For the text-containing cell, return its midpoint in (x, y) coordinate format. 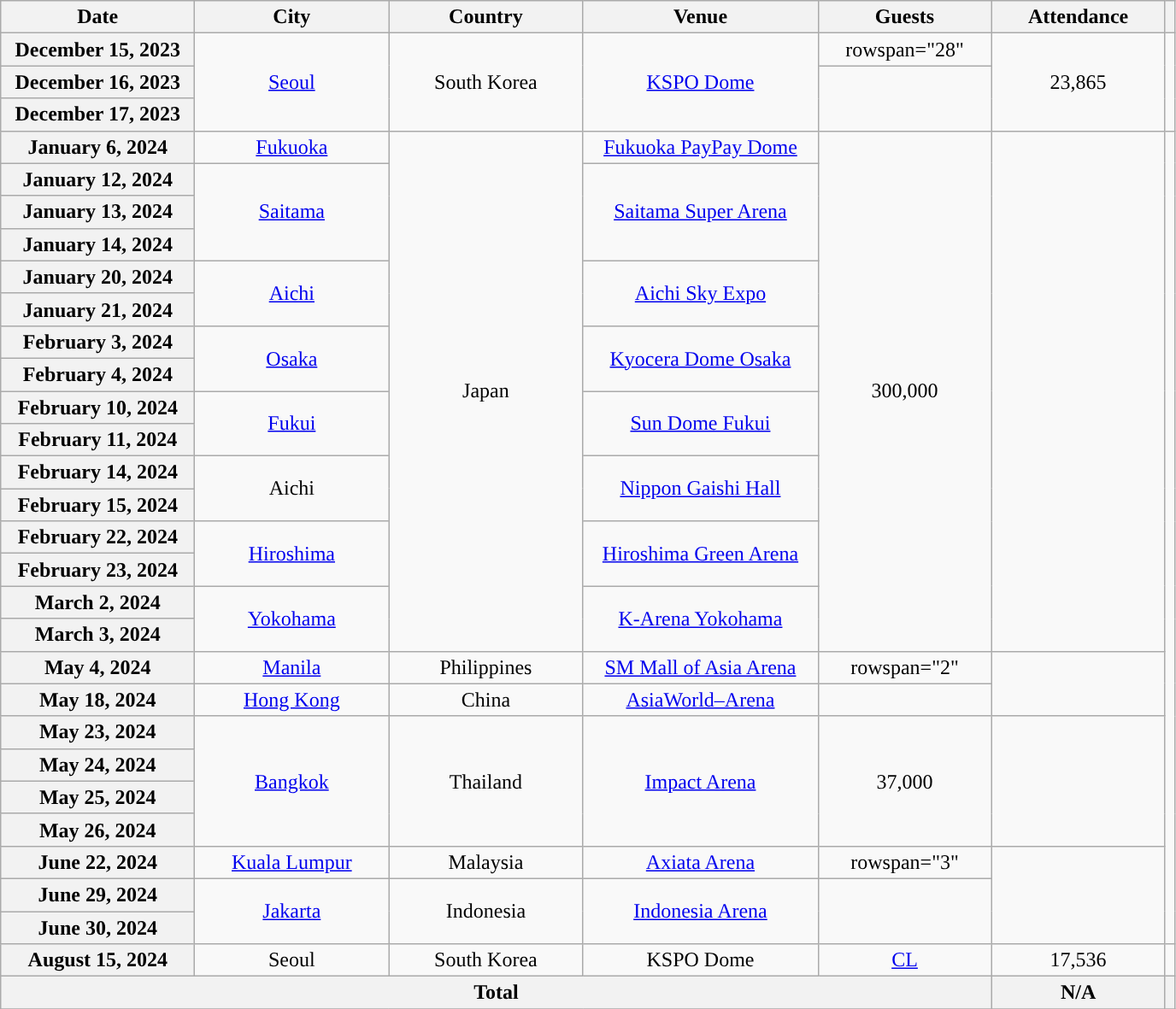
Fukuoka PayPay Dome (701, 147)
February 3, 2024 (97, 342)
Guests (904, 17)
Hiroshima (292, 554)
N/A (1079, 993)
May 18, 2024 (97, 700)
Fukui (292, 424)
Thailand (485, 781)
Kyocera Dome Osaka (701, 358)
37,000 (904, 781)
Yokohama (292, 619)
Date (97, 17)
February 15, 2024 (97, 505)
rowspan="28" (904, 50)
May 4, 2024 (97, 667)
August 15, 2024 (97, 960)
June 30, 2024 (97, 927)
Venue (701, 17)
China (485, 700)
SM Mall of Asia Arena (701, 667)
Hiroshima Green Arena (701, 554)
Impact Arena (701, 781)
Indonesia (485, 911)
January 21, 2024 (97, 309)
K-Arena Yokohama (701, 619)
February 22, 2024 (97, 537)
CL (904, 960)
Attendance (1079, 17)
March 2, 2024 (97, 602)
Manila (292, 667)
January 20, 2024 (97, 277)
300,000 (904, 391)
City (292, 17)
February 4, 2024 (97, 374)
March 3, 2024 (97, 635)
May 25, 2024 (97, 797)
Indonesia Arena (701, 911)
AsiaWorld–Arena (701, 700)
Saitama (292, 212)
Hong Kong (292, 700)
Bangkok (292, 781)
June 22, 2024 (97, 862)
rowspan="2" (904, 667)
Osaka (292, 358)
Nippon Gaishi Hall (701, 489)
23,865 (1079, 82)
Sun Dome Fukui (701, 424)
February 10, 2024 (97, 408)
Country (485, 17)
January 13, 2024 (97, 212)
May 24, 2024 (97, 765)
Total (496, 993)
January 12, 2024 (97, 179)
Malaysia (485, 862)
June 29, 2024 (97, 895)
February 14, 2024 (97, 472)
February 11, 2024 (97, 440)
Axiata Arena (701, 862)
Japan (485, 391)
17,536 (1079, 960)
Saitama Super Arena (701, 212)
May 26, 2024 (97, 830)
December 15, 2023 (97, 50)
Fukuoka (292, 147)
Kuala Lumpur (292, 862)
January 6, 2024 (97, 147)
Philippines (485, 667)
May 23, 2024 (97, 732)
December 16, 2023 (97, 82)
January 14, 2024 (97, 244)
rowspan="3" (904, 862)
Jakarta (292, 911)
February 23, 2024 (97, 570)
December 17, 2023 (97, 114)
Aichi Sky Expo (701, 293)
